Output the (x, y) coordinate of the center of the cell containing the given text.  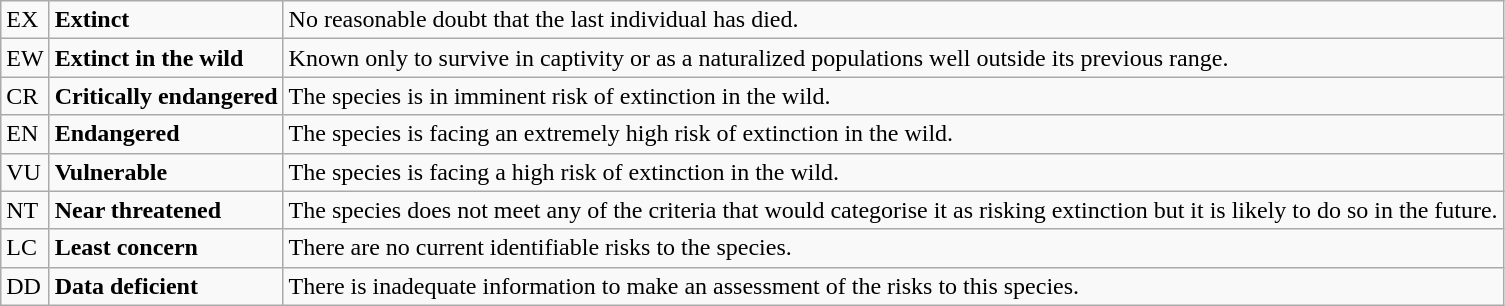
NT (25, 210)
Known only to survive in captivity or as a naturalized populations well outside its previous range. (893, 58)
The species does not meet any of the criteria that would categorise it as risking extinction but it is likely to do so in the future. (893, 210)
LC (25, 248)
DD (25, 286)
Near threatened (166, 210)
The species is facing an extremely high risk of extinction in the wild. (893, 134)
Endangered (166, 134)
Data deficient (166, 286)
The species is facing a high risk of extinction in the wild. (893, 172)
Vulnerable (166, 172)
Critically endangered (166, 96)
Least concern (166, 248)
EN (25, 134)
There are no current identifiable risks to the species. (893, 248)
No reasonable doubt that the last individual has died. (893, 20)
EW (25, 58)
Extinct in the wild (166, 58)
EX (25, 20)
Extinct (166, 20)
The species is in imminent risk of extinction in the wild. (893, 96)
There is inadequate information to make an assessment of the risks to this species. (893, 286)
CR (25, 96)
VU (25, 172)
